Capture the cell that displays the provided text and extract its [x, y] central coordinate. 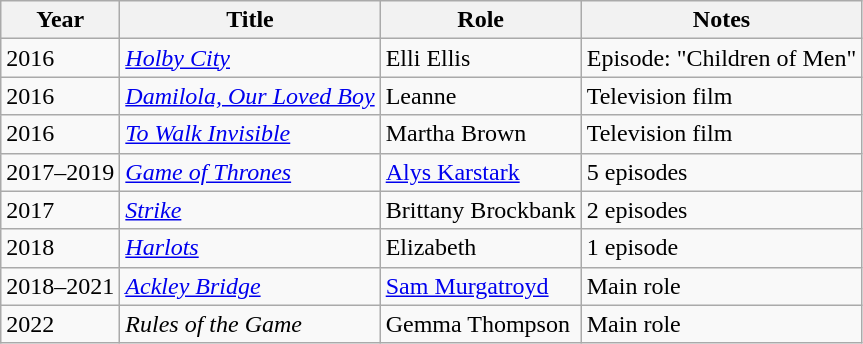
2017 [60, 210]
Brittany Brockbank [480, 210]
Ackley Bridge [250, 286]
Alys Karstark [480, 172]
Role [480, 20]
Damilola, Our Loved Boy [250, 96]
Elli Ellis [480, 58]
Notes [722, 20]
Episode: "Children of Men" [722, 58]
Leanne [480, 96]
2022 [60, 324]
Holby City [250, 58]
To Walk Invisible [250, 134]
1 episode [722, 248]
Title [250, 20]
2 episodes [722, 210]
Rules of the Game [250, 324]
Martha Brown [480, 134]
Strike [250, 210]
2017–2019 [60, 172]
Elizabeth [480, 248]
Year [60, 20]
Harlots [250, 248]
2018 [60, 248]
Gemma Thompson [480, 324]
2018–2021 [60, 286]
5 episodes [722, 172]
Game of Thrones [250, 172]
Sam Murgatroyd [480, 286]
